For the text-containing cell, return its midpoint in (x, y) coordinate format. 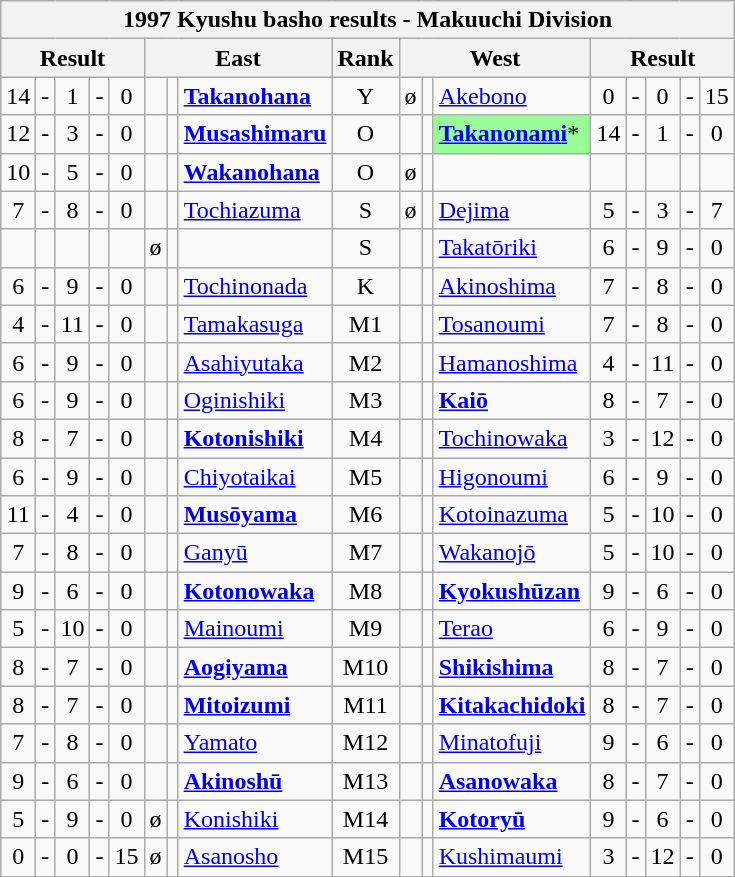
Ganyū (255, 553)
Tamakasuga (255, 324)
West (495, 58)
Wakanohana (255, 172)
Wakanojō (512, 553)
Takatōriki (512, 248)
East (238, 58)
Tosanoumi (512, 324)
Terao (512, 629)
Dejima (512, 210)
Akebono (512, 96)
Mainoumi (255, 629)
M15 (366, 857)
M4 (366, 438)
Yamato (255, 743)
Y (366, 96)
Minatofuji (512, 743)
Mitoizumi (255, 705)
Kaiō (512, 400)
M14 (366, 819)
Aogiyama (255, 667)
Hamanoshima (512, 362)
M10 (366, 667)
Kotoryū (512, 819)
Tochinowaka (512, 438)
Asanowaka (512, 781)
M7 (366, 553)
Kotonowaka (255, 591)
Tochinonada (255, 286)
M9 (366, 629)
Akinoshū (255, 781)
M2 (366, 362)
Takanohana (255, 96)
Takanonami* (512, 134)
Akinoshima (512, 286)
Kitakachidoki (512, 705)
Oginishiki (255, 400)
Konishiki (255, 819)
Kotonishiki (255, 438)
M13 (366, 781)
Rank (366, 58)
Shikishima (512, 667)
M1 (366, 324)
Kyokushūzan (512, 591)
1997 Kyushu basho results - Makuuchi Division (368, 20)
Higonoumi (512, 477)
M8 (366, 591)
Asanosho (255, 857)
Asahiyutaka (255, 362)
M3 (366, 400)
M6 (366, 515)
M5 (366, 477)
Musōyama (255, 515)
K (366, 286)
Tochiazuma (255, 210)
Kotoinazuma (512, 515)
Musashimaru (255, 134)
Kushimaumi (512, 857)
Chiyotaikai (255, 477)
M12 (366, 743)
M11 (366, 705)
